Output the (x, y) coordinate of the center of the cell containing the given text.  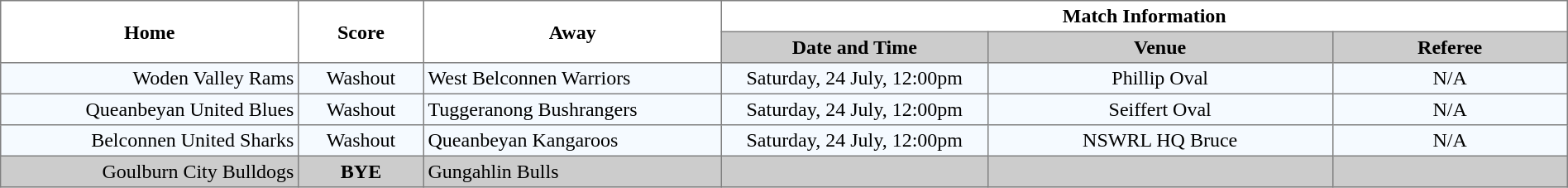
Belconnen United Sharks (150, 141)
West Belconnen Warriors (572, 79)
Home (150, 31)
Date and Time (854, 47)
Away (572, 31)
Score (361, 31)
Referee (1450, 47)
Venue (1159, 47)
Seiffert Oval (1159, 109)
NSWRL HQ Bruce (1159, 141)
Tuggeranong Bushrangers (572, 109)
Gungahlin Bulls (572, 171)
Queanbeyan United Blues (150, 109)
Match Information (1145, 17)
Queanbeyan Kangaroos (572, 141)
Woden Valley Rams (150, 79)
BYE (361, 171)
Goulburn City Bulldogs (150, 171)
Phillip Oval (1159, 79)
